For the text-containing cell, return its midpoint in (X, Y) coordinate format. 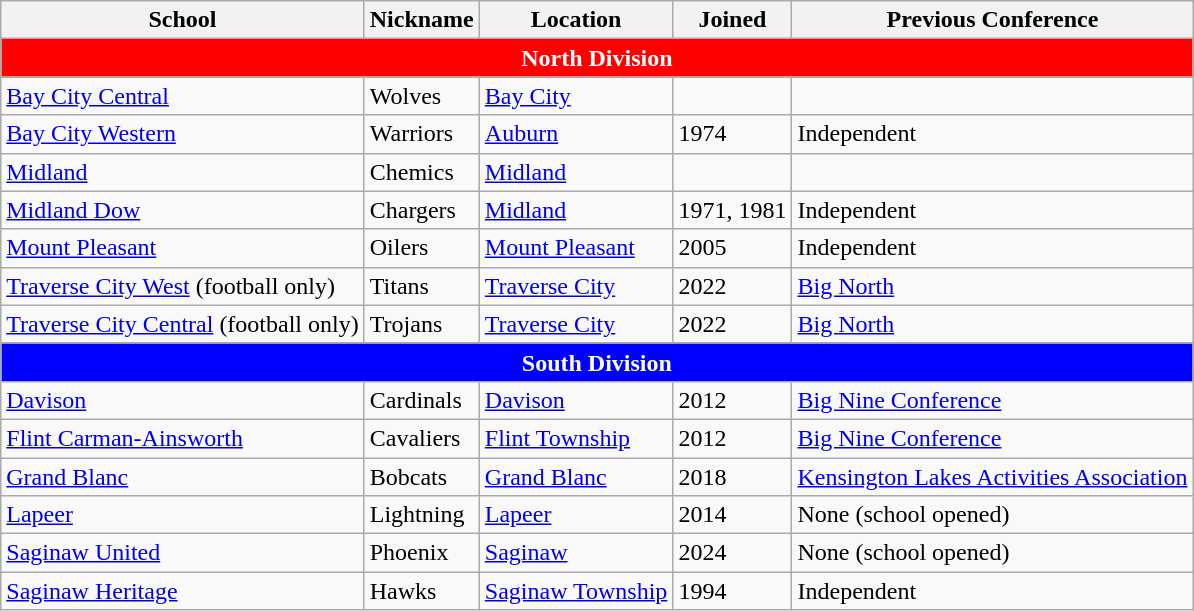
Phoenix (422, 553)
Saginaw Township (576, 591)
Saginaw United (182, 553)
2005 (732, 248)
Traverse City West (football only) (182, 286)
Cardinals (422, 400)
Kensington Lakes Activities Association (992, 477)
School (182, 20)
Trojans (422, 324)
Oilers (422, 248)
Chargers (422, 210)
Traverse City Central (football only) (182, 324)
Cavaliers (422, 438)
1994 (732, 591)
Bay City Central (182, 96)
2024 (732, 553)
Flint Township (576, 438)
Joined (732, 20)
North Division (597, 58)
South Division (597, 362)
Saginaw Heritage (182, 591)
Lightning (422, 515)
Warriors (422, 134)
Flint Carman-Ainsworth (182, 438)
Previous Conference (992, 20)
Chemics (422, 172)
Wolves (422, 96)
1974 (732, 134)
2014 (732, 515)
Midland Dow (182, 210)
Titans (422, 286)
Bay City Western (182, 134)
Bobcats (422, 477)
Saginaw (576, 553)
1971, 1981 (732, 210)
Bay City (576, 96)
2018 (732, 477)
Hawks (422, 591)
Location (576, 20)
Auburn (576, 134)
Nickname (422, 20)
